Output the (X, Y) coordinate of the center of the cell containing the given text.  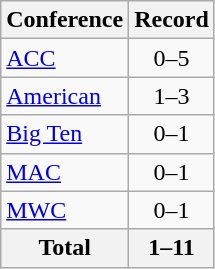
1–11 (172, 248)
Conference (65, 20)
Big Ten (65, 134)
Total (65, 248)
Record (172, 20)
ACC (65, 58)
MWC (65, 210)
MAC (65, 172)
American (65, 96)
1–3 (172, 96)
0–5 (172, 58)
